Scan for the cell matching the given text and deliver its [X, Y] coordinate at center. 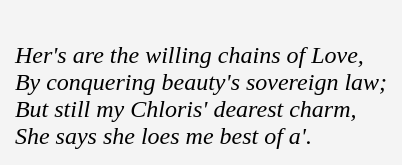
Her's are the willing chains of Love, By conquering beauty's sovereign law; But still my Chloris' dearest charm, She says she loes me best of a'. [201, 82]
